Output the [X, Y] coordinate of the center of the cell containing the given text.  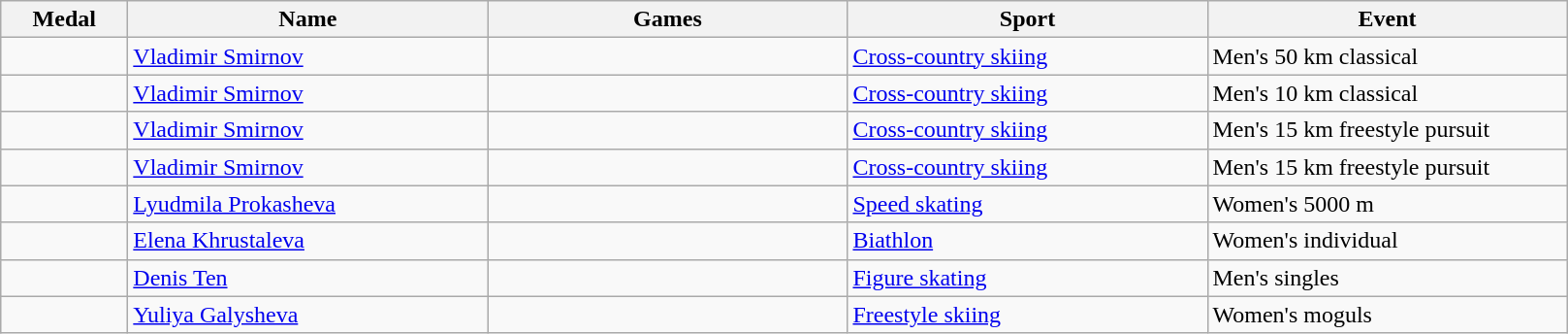
Yuliya Galysheva [308, 315]
Speed skating [1028, 204]
Figure skating [1028, 278]
Medal [64, 19]
Games [667, 19]
Men's 50 km classical [1387, 56]
Freestyle skiing [1028, 315]
Elena Khrustaleva [308, 241]
Men's 10 km classical [1387, 93]
Sport [1028, 19]
Event [1387, 19]
Women's 5000 m [1387, 204]
Denis Ten [308, 278]
Men's singles [1387, 278]
Lyudmila Prokasheva [308, 204]
Women's moguls [1387, 315]
Women's individual [1387, 241]
Biathlon [1028, 241]
Name [308, 19]
